For the text-containing cell, return its midpoint in [x, y] coordinate format. 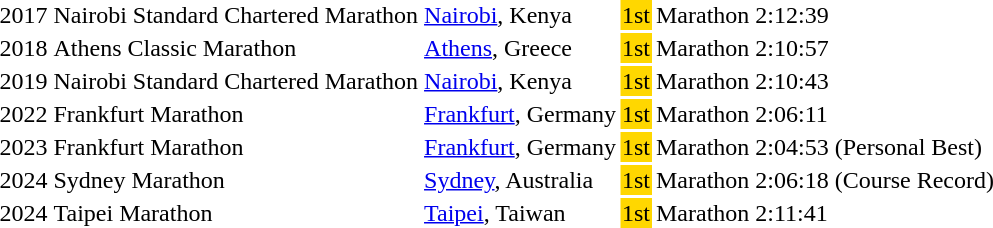
Taipei, Taiwan [520, 213]
Sydney Marathon [236, 180]
Taipei Marathon [236, 213]
Athens Classic Marathon [236, 48]
Athens, Greece [520, 48]
Sydney, Australia [520, 180]
